Return [x, y] of the center of cell containing provided text 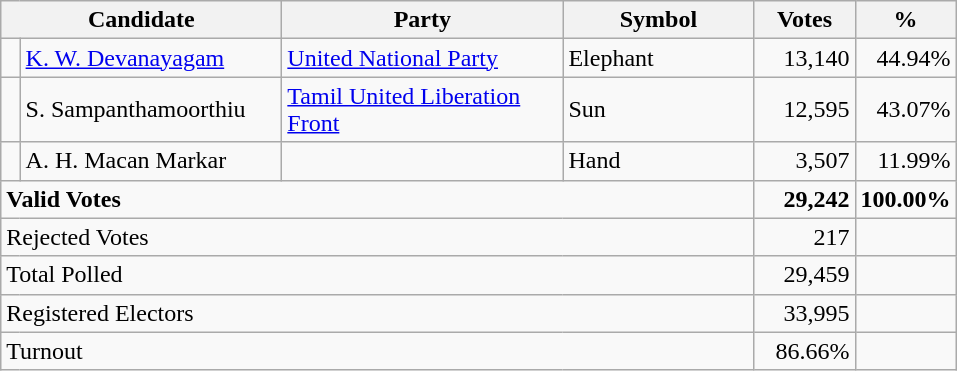
Turnout [378, 351]
Votes [804, 20]
13,140 [804, 58]
Tamil United Liberation Front [422, 110]
Rejected Votes [378, 237]
33,995 [804, 313]
Party [422, 20]
Registered Electors [378, 313]
Sun [658, 110]
100.00% [906, 199]
3,507 [804, 161]
Valid Votes [378, 199]
Elephant [658, 58]
K. W. Devanayagam [151, 58]
29,459 [804, 275]
S. Sampanthamoorthiu [151, 110]
A. H. Macan Markar [151, 161]
Symbol [658, 20]
86.66% [804, 351]
Total Polled [378, 275]
12,595 [804, 110]
29,242 [804, 199]
Hand [658, 161]
217 [804, 237]
United National Party [422, 58]
% [906, 20]
11.99% [906, 161]
Candidate [142, 20]
43.07% [906, 110]
44.94% [906, 58]
